Determine the (X, Y) coordinate at the center of the cell enclosing the given text.  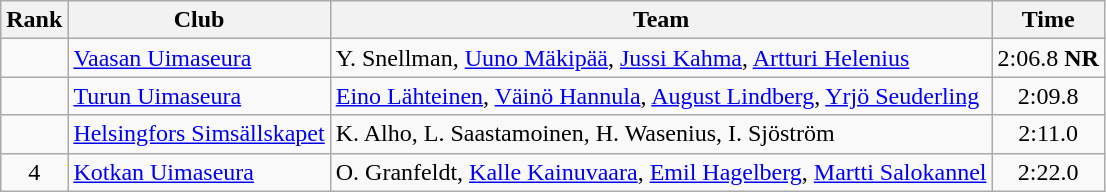
Y. Snellman, Uuno Mäkipää, Jussi Kahma, Artturi Helenius (661, 58)
Eino Lähteinen, Väinö Hannula, August Lindberg, Yrjö Seuderling (661, 96)
Kotkan Uimaseura (199, 172)
Turun Uimaseura (199, 96)
2:22.0 (1048, 172)
Club (199, 20)
2:11.0 (1048, 134)
Rank (34, 20)
Time (1048, 20)
Helsingfors Simsällskapet (199, 134)
2:06.8 NR (1048, 58)
4 (34, 172)
Vaasan Uimaseura (199, 58)
Team (661, 20)
O. Granfeldt, Kalle Kainuvaara, Emil Hagelberg, Martti Salokannel (661, 172)
K. Alho, L. Saastamoinen, H. Wasenius, I. Sjöström (661, 134)
2:09.8 (1048, 96)
